From the cell containing the given text, extract its center point as [x, y] coordinate. 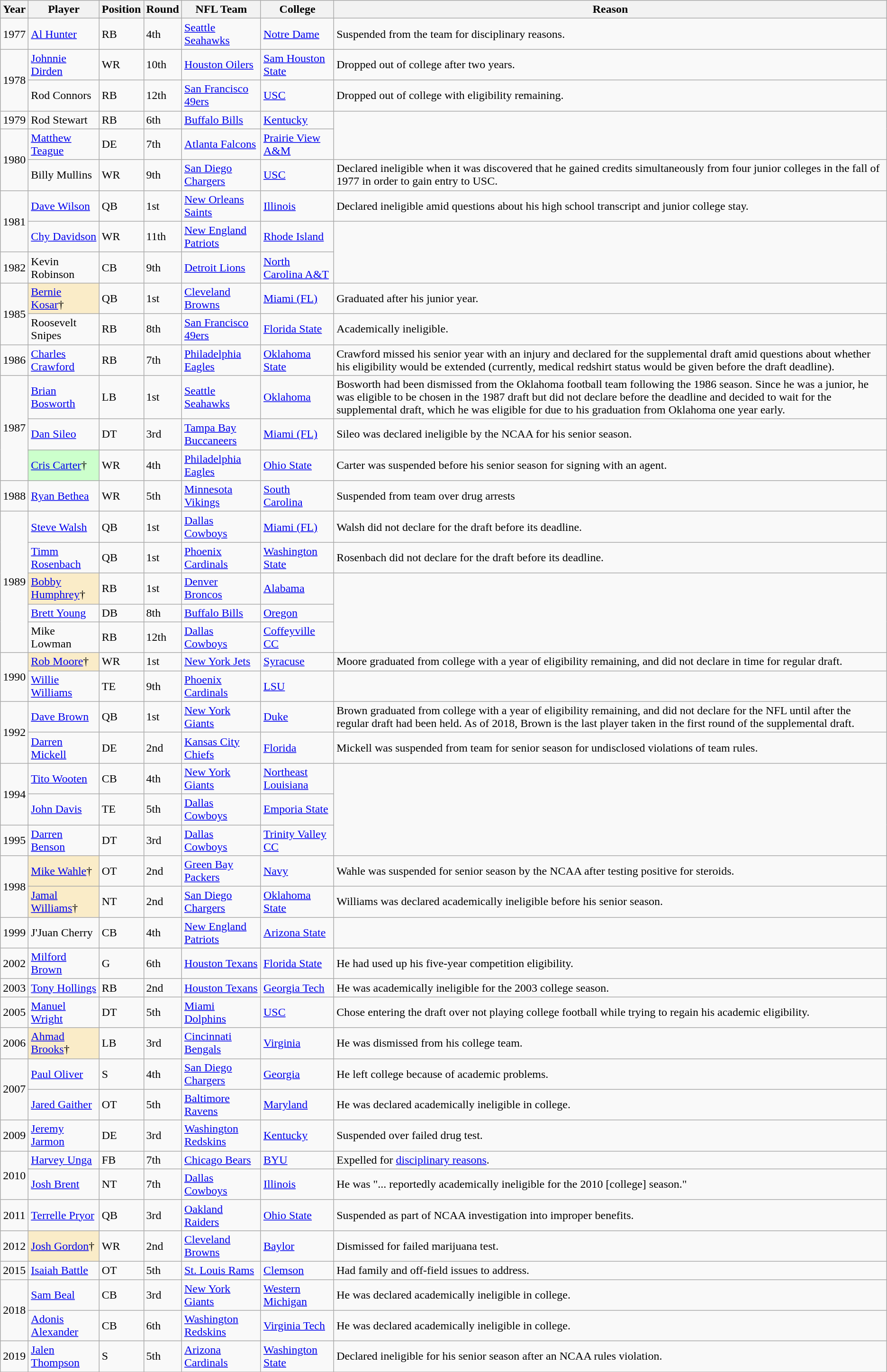
Denver Broncos [221, 588]
St. Louis Rams [221, 1270]
Josh Brent [63, 1184]
1982 [14, 267]
Position [121, 9]
Virginia [297, 1043]
2007 [14, 1089]
Jamal Williams† [63, 902]
1981 [14, 221]
Steve Walsh [63, 527]
New Orleans Saints [221, 206]
G [121, 963]
Brett Young [63, 613]
2002 [14, 963]
Timm Rosenbach [63, 558]
Paul Oliver [63, 1074]
1988 [14, 496]
Chicago Bears [221, 1160]
Isaiah Battle [63, 1270]
Chy Davidson [63, 237]
Year [14, 9]
Academically ineligible. [610, 329]
Darren Mickell [63, 747]
He was academically ineligible for the 2003 college season. [610, 988]
J'Juan Cherry [63, 933]
Western Michigan [297, 1295]
1994 [14, 794]
Sileo was declared ineligible by the NCAA for his senior season. [610, 435]
1998 [14, 887]
Miami Dolphins [221, 1013]
Arizona Cardinals [221, 1356]
1987 [14, 428]
Cris Carter† [63, 465]
Tony Hollings [63, 988]
Emporia State [297, 809]
Wahle was suspended for senior season by the NCAA after testing positive for steroids. [610, 871]
Bobby Humphrey† [63, 588]
NFL Team [221, 9]
Oregon [297, 613]
1985 [14, 314]
11th [163, 237]
He had used up his five-year competition eligibility. [610, 963]
Sam Houston State [297, 64]
Kevin Robinson [63, 267]
Coffeyville CC [297, 637]
Mike Wahle† [63, 871]
FB [121, 1160]
Oklahoma [297, 397]
DB [121, 613]
1977 [14, 34]
Mike Lowman [63, 637]
Green Bay Packers [221, 871]
Maryland [297, 1104]
Rhode Island [297, 237]
1978 [14, 80]
Player [63, 9]
Rod Connors [63, 96]
2005 [14, 1013]
Syracuse [297, 662]
Jalen Thompson [63, 1356]
Prairie View A&M [297, 144]
Suspended from the team for disciplinary reasons. [610, 34]
Trinity Valley CC [297, 840]
Adonis Alexander [63, 1326]
Alabama [297, 588]
1980 [14, 160]
Had family and off-field issues to address. [610, 1270]
Notre Dame [297, 34]
Josh Gordon† [63, 1246]
Tito Wooten [63, 779]
Rob Moore† [63, 662]
Declared ineligible amid questions about his high school transcript and junior college stay. [610, 206]
He left college because of academic problems. [610, 1074]
College [297, 9]
Detroit Lions [221, 267]
Dan Sileo [63, 435]
New York Jets [221, 662]
Reason [610, 9]
Georgia [297, 1074]
Clemson [297, 1270]
Charles Crawford [63, 360]
Atlanta Falcons [221, 144]
Al Hunter [63, 34]
1990 [14, 677]
2018 [14, 1310]
Mickell was suspended from team for senior season for undisclosed violations of team rules. [610, 747]
Johnnie Dirden [63, 64]
LSU [297, 686]
2009 [14, 1136]
Dave Wilson [63, 206]
Manuel Wright [63, 1013]
1986 [14, 360]
Graduated after his junior year. [610, 298]
Declared ineligible for his senior season after an NCAA rules violation. [610, 1356]
Dropped out of college with eligibility remaining. [610, 96]
South Carolina [297, 496]
1999 [14, 933]
He was "... reportedly academically ineligible for the 2010 [college] season." [610, 1184]
Tampa Bay Buccaneers [221, 435]
Cincinnati Bengals [221, 1043]
Willie Williams [63, 686]
Dismissed for failed marijuana test. [610, 1246]
BYU [297, 1160]
Terrelle Pryor [63, 1215]
Northeast Louisiana [297, 779]
Ryan Bethea [63, 496]
2015 [14, 1270]
Williams was declared academically ineligible before his senior season. [610, 902]
Baylor [297, 1246]
Houston Oilers [221, 64]
Suspended as part of NCAA investigation into improper benefits. [610, 1215]
2003 [14, 988]
Minnesota Vikings [221, 496]
Jared Gaither [63, 1104]
Walsh did not declare for the draft before its deadline. [610, 527]
2012 [14, 1246]
Dropped out of college after two years. [610, 64]
Darren Benson [63, 840]
Ahmad Brooks† [63, 1043]
Billy Mullins [63, 175]
Arizona State [297, 933]
Bernie Kosar† [63, 298]
2006 [14, 1043]
2019 [14, 1356]
Harvey Unga [63, 1160]
Carter was suspended before his senior season for signing with an agent. [610, 465]
Roosevelt Snipes [63, 329]
John Davis [63, 809]
1995 [14, 840]
1989 [14, 582]
Chose entering the draft over not playing college football while trying to regain his academic eligibility. [610, 1013]
Georgia Tech [297, 988]
Duke [297, 717]
Suspended from team over drug arrests [610, 496]
Matthew Teague [63, 144]
Rosenbach did not declare for the draft before its deadline. [610, 558]
North Carolina A&T [297, 267]
Florida [297, 747]
Navy [297, 871]
Milford Brown [63, 963]
2010 [14, 1175]
Moore graduated from college with a year of eligibility remaining, and did not declare in time for regular draft. [610, 662]
Jeremy Jarmon [63, 1136]
He was dismissed from his college team. [610, 1043]
1992 [14, 732]
Dave Brown [63, 717]
Round [163, 9]
Expelled for disciplinary reasons. [610, 1160]
Brian Bosworth [63, 397]
Oakland Raiders [221, 1215]
Sam Beal [63, 1295]
1979 [14, 120]
Rod Stewart [63, 120]
2011 [14, 1215]
Baltimore Ravens [221, 1104]
Kansas City Chiefs [221, 747]
10th [163, 64]
Virginia Tech [297, 1326]
Suspended over failed drug test. [610, 1136]
